Scan for the cell matching the given text and deliver its (X, Y) coordinate at center. 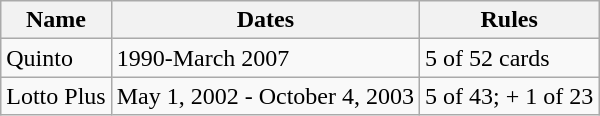
Lotto Plus (56, 96)
Rules (510, 20)
Name (56, 20)
Quinto (56, 58)
1990-March 2007 (265, 58)
Dates (265, 20)
5 of 43; + 1 of 23 (510, 96)
May 1, 2002 - October 4, 2003 (265, 96)
5 of 52 cards (510, 58)
